Extract the [x, y] coordinate from the center of the cell holding the provided text.  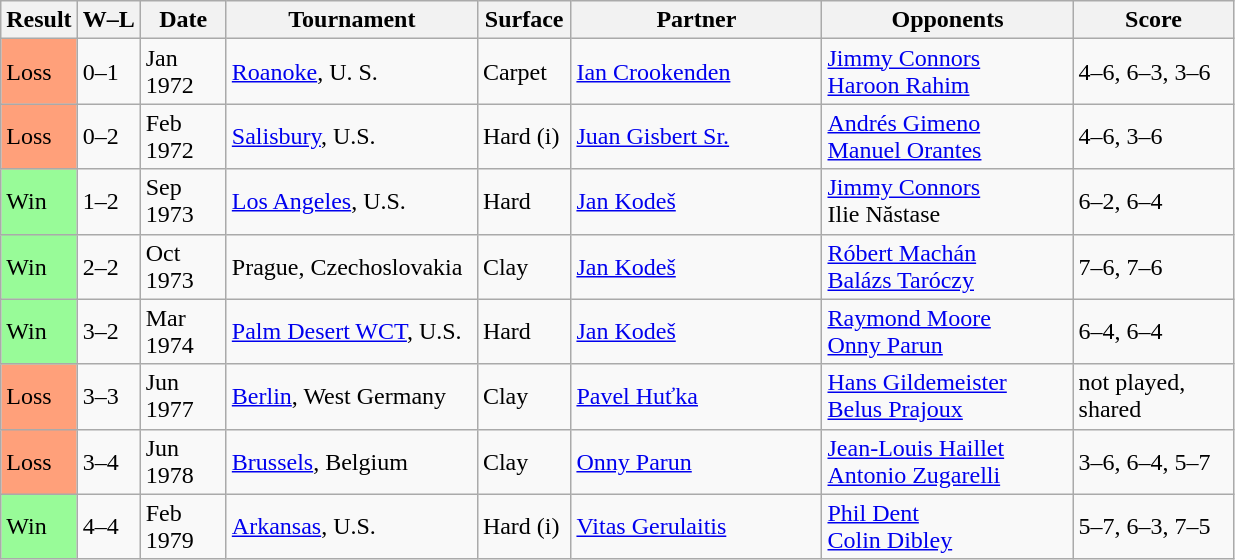
Jimmy Connors Haroon Rahim [948, 72]
Result [39, 20]
Hans Gildemeister Belus Prajoux [948, 396]
3–6, 6–4, 5–7 [1154, 462]
Brussels, Belgium [352, 462]
Feb 1972 [183, 136]
0–1 [108, 72]
Score [1154, 20]
Jun 1977 [183, 396]
2–2 [108, 266]
4–6, 3–6 [1154, 136]
Carpet [524, 72]
Palm Desert WCT, U.S. [352, 332]
W–L [108, 20]
Date [183, 20]
Tournament [352, 20]
5–7, 6–3, 7–5 [1154, 526]
Juan Gisbert Sr. [696, 136]
Jan 1972 [183, 72]
1–2 [108, 202]
Jimmy Connors Ilie Năstase [948, 202]
Andrés Gimeno Manuel Orantes [948, 136]
6–4, 6–4 [1154, 332]
Pavel Huťka [696, 396]
Prague, Czechoslovakia [352, 266]
Roanoke, U. S. [352, 72]
Onny Parun [696, 462]
Vitas Gerulaitis [696, 526]
Jean-Louis Haillet Antonio Zugarelli [948, 462]
6–2, 6–4 [1154, 202]
Surface [524, 20]
0–2 [108, 136]
Opponents [948, 20]
Phil Dent Colin Dibley [948, 526]
Salisbury, U.S. [352, 136]
Róbert Machán Balázs Taróczy [948, 266]
Ian Crookenden [696, 72]
not played, shared [1154, 396]
Arkansas, U.S. [352, 526]
4–6, 6–3, 3–6 [1154, 72]
Oct 1973 [183, 266]
Sep 1973 [183, 202]
3–3 [108, 396]
7–6, 7–6 [1154, 266]
3–4 [108, 462]
Berlin, West Germany [352, 396]
Raymond Moore Onny Parun [948, 332]
4–4 [108, 526]
Jun 1978 [183, 462]
Los Angeles, U.S. [352, 202]
Partner [696, 20]
Mar 1974 [183, 332]
Feb 1979 [183, 526]
3–2 [108, 332]
